Pinpoint the cell where the given text exists, returning its (x, y) midpoint coordinate. 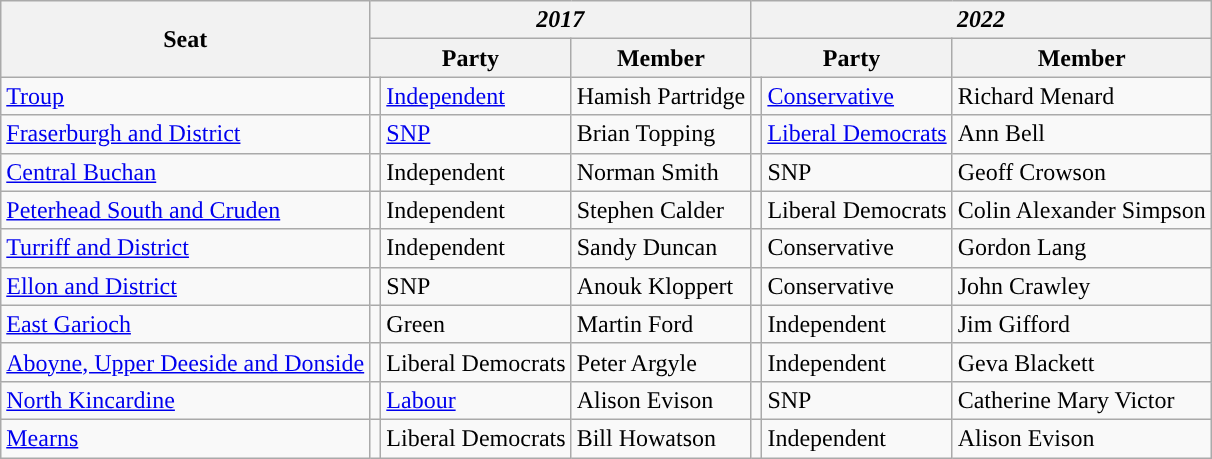
Geva Blackett (1082, 362)
John Crawley (1082, 286)
Ellon and District (186, 286)
Aboyne, Upper Deeside and Donside (186, 362)
Seat (186, 39)
Jim Gifford (1082, 324)
Bill Howatson (661, 438)
Turriff and District (186, 248)
Central Buchan (186, 172)
East Garioch (186, 324)
Ann Bell (1082, 134)
Richard Menard (1082, 96)
2017 (560, 20)
2022 (981, 20)
Catherine Mary Victor (1082, 400)
Troup (186, 96)
Sandy Duncan (661, 248)
Norman Smith (661, 172)
Gordon Lang (1082, 248)
Green (476, 324)
Brian Topping (661, 134)
Hamish Partridge (661, 96)
Anouk Kloppert (661, 286)
Peter Argyle (661, 362)
Fraserburgh and District (186, 134)
Geoff Crowson (1082, 172)
North Kincardine (186, 400)
Peterhead South and Cruden (186, 210)
Colin Alexander Simpson (1082, 210)
Labour (476, 400)
Stephen Calder (661, 210)
Mearns (186, 438)
Martin Ford (661, 324)
